Output the [x, y] coordinate of the center of the cell containing the given text.  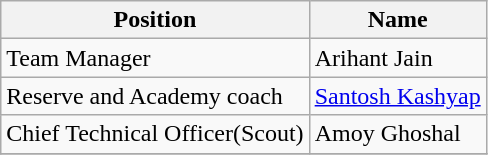
Name [398, 20]
Amoy Ghoshal [398, 134]
Chief Technical Officer(Scout) [155, 134]
Reserve and Academy coach [155, 96]
Team Manager [155, 58]
Position [155, 20]
Arihant Jain [398, 58]
Santosh Kashyap [398, 96]
